Extract the [X, Y] coordinate from the center of the cell holding the provided text.  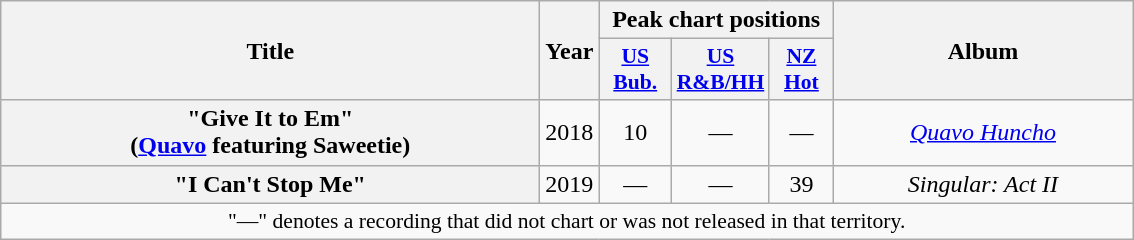
Peak chart positions [716, 20]
2018 [570, 132]
2019 [570, 184]
"Give It to Em"(Quavo featuring Saweetie) [270, 132]
39 [801, 184]
Title [270, 50]
NZHot [801, 70]
10 [636, 132]
USR&B/HH [721, 70]
USBub. [636, 70]
"—" denotes a recording that did not chart or was not released in that territory. [567, 221]
"I Can't Stop Me" [270, 184]
Album [982, 50]
Singular: Act II [982, 184]
Year [570, 50]
Quavo Huncho [982, 132]
